Output the (X, Y) coordinate of the center of the cell containing the given text.  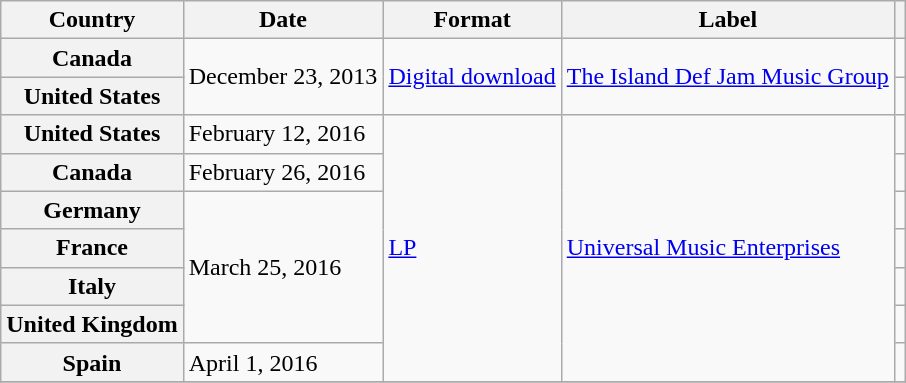
LP (472, 248)
Country (92, 20)
December 23, 2013 (283, 77)
Date (283, 20)
Germany (92, 210)
Label (728, 20)
February 12, 2016 (283, 134)
Italy (92, 286)
Universal Music Enterprises (728, 248)
February 26, 2016 (283, 172)
Spain (92, 362)
April 1, 2016 (283, 362)
Format (472, 20)
Digital download (472, 77)
The Island Def Jam Music Group (728, 77)
United Kingdom (92, 324)
March 25, 2016 (283, 267)
France (92, 248)
